Output the [x, y] coordinate of the center of the cell containing the given text.  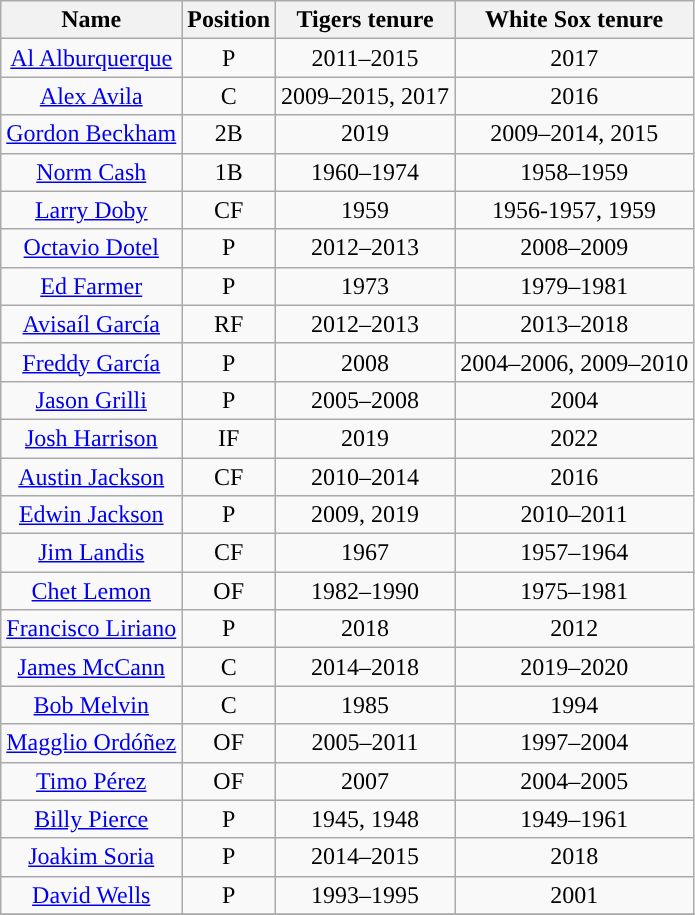
1985 [366, 705]
Bob Melvin [92, 705]
Francisco Liriano [92, 629]
2009, 2019 [366, 515]
Octavio Dotel [92, 248]
Josh Harrison [92, 438]
Jim Landis [92, 553]
2011–2015 [366, 58]
1982–1990 [366, 591]
RF [229, 324]
Edwin Jackson [92, 515]
1945, 1948 [366, 819]
Name [92, 20]
1957–1964 [574, 553]
Position [229, 20]
Larry Doby [92, 210]
Norm Cash [92, 172]
2019–2020 [574, 667]
Ed Farmer [92, 286]
1993–1995 [366, 895]
2014–2018 [366, 667]
2013–2018 [574, 324]
Magglio Ordóñez [92, 743]
2022 [574, 438]
1949–1961 [574, 819]
Jason Grilli [92, 400]
2B [229, 134]
1956-1957, 1959 [574, 210]
Chet Lemon [92, 591]
1960–1974 [366, 172]
1979–1981 [574, 286]
Alex Avila [92, 96]
2010–2011 [574, 515]
White Sox tenure [574, 20]
Al Alburquerque [92, 58]
2012 [574, 629]
2009–2015, 2017 [366, 96]
2008 [366, 362]
Gordon Beckham [92, 134]
1958–1959 [574, 172]
1959 [366, 210]
2014–2015 [366, 857]
Austin Jackson [92, 477]
Freddy García [92, 362]
2017 [574, 58]
James McCann [92, 667]
2010–2014 [366, 477]
Avisaíl García [92, 324]
2004–2006, 2009–2010 [574, 362]
1975–1981 [574, 591]
1973 [366, 286]
1967 [366, 553]
1997–2004 [574, 743]
IF [229, 438]
2009–2014, 2015 [574, 134]
2004–2005 [574, 781]
2001 [574, 895]
2005–2011 [366, 743]
Timo Pérez [92, 781]
Billy Pierce [92, 819]
2004 [574, 400]
2007 [366, 781]
1B [229, 172]
David Wells [92, 895]
2005–2008 [366, 400]
Tigers tenure [366, 20]
2008–2009 [574, 248]
1994 [574, 705]
Joakim Soria [92, 857]
